Identify which cell holds the provided text, then report its (x, y) central coordinate. 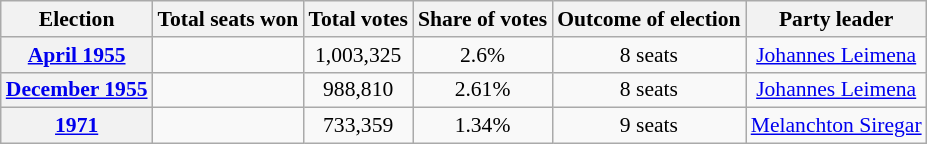
Party leader (836, 19)
1,003,325 (358, 55)
2.61% (482, 90)
1971 (77, 126)
Share of votes (482, 19)
Outcome of election (649, 19)
Total seats won (228, 19)
1.34% (482, 126)
9 seats (649, 126)
December 1955 (77, 90)
2.6% (482, 55)
Election (77, 19)
733,359 (358, 126)
Total votes (358, 19)
April 1955 (77, 55)
Melanchton Siregar (836, 126)
988,810 (358, 90)
